Extract the (x, y) coordinate from the center of the cell holding the provided text.  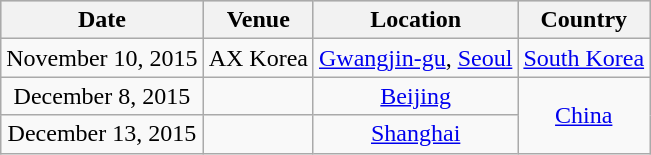
Location (415, 20)
South Korea (584, 58)
Beijing (415, 96)
AX Korea (258, 58)
Date (102, 20)
November 10, 2015 (102, 58)
Shanghai (415, 134)
December 13, 2015 (102, 134)
Country (584, 20)
December 8, 2015 (102, 96)
Gwangjin-gu, Seoul (415, 58)
Venue (258, 20)
China (584, 115)
